Return [x, y] of the center of cell containing provided text 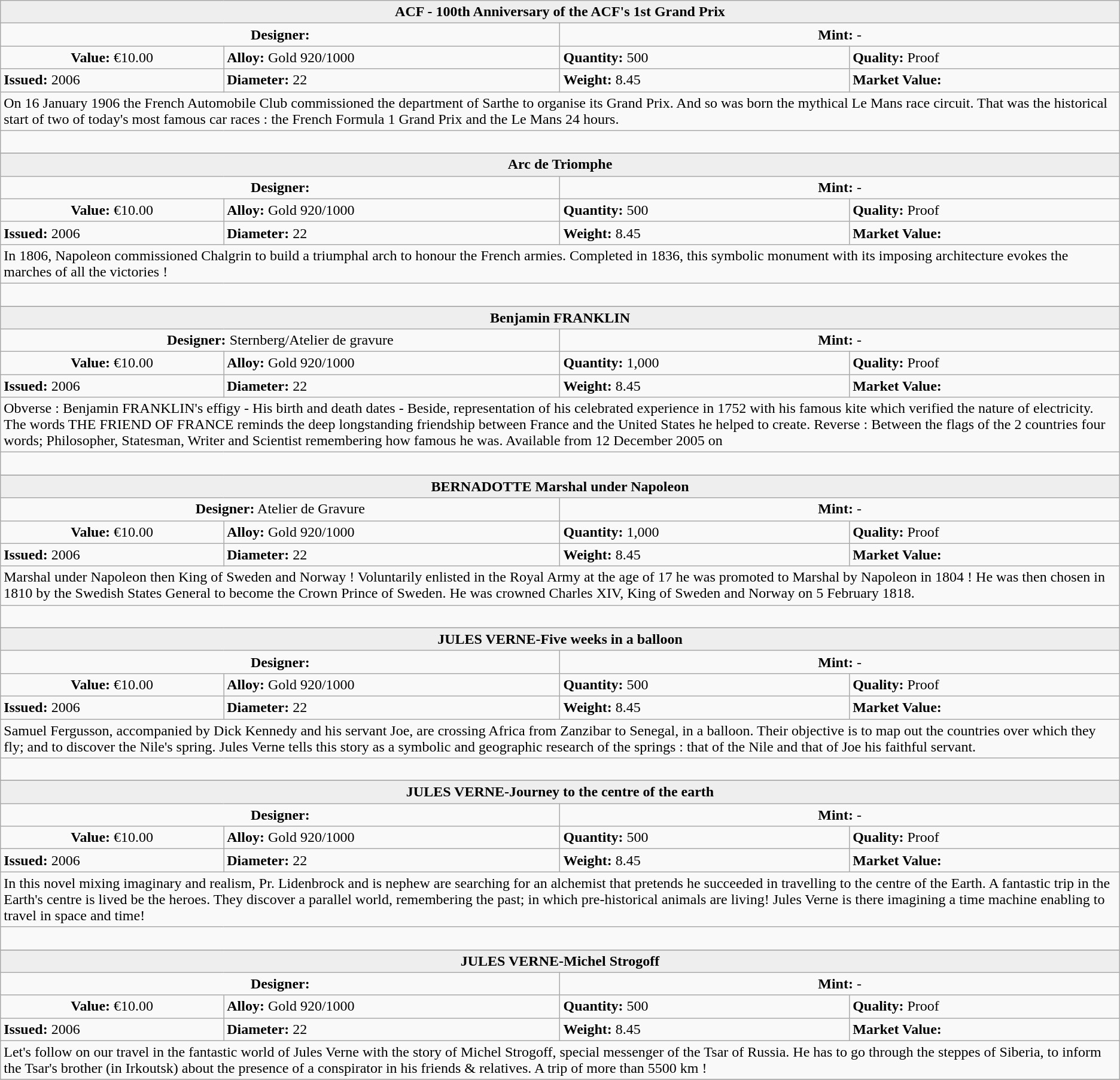
JULES VERNE-Journey to the centre of the earth [560, 792]
JULES VERNE-Michel Strogoff [560, 961]
ACF - 100th Anniversary of the ACF's 1st Grand Prix [560, 12]
Designer: Atelier de Gravure [280, 509]
BERNADOTTE Marshal under Napoleon [560, 486]
Arc de Triomphe [560, 165]
Designer: Sternberg/Atelier de gravure [280, 340]
Benjamin FRANKLIN [560, 318]
JULES VERNE-Five weeks in a balloon [560, 639]
